Find where the given text appears and provide that cell's center as [x, y] coordinate. 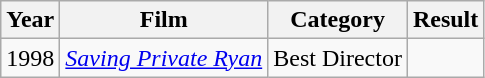
Result [445, 20]
Film [164, 20]
Saving Private Ryan [164, 58]
Category [338, 20]
Best Director [338, 58]
1998 [30, 58]
Year [30, 20]
